Find where the given text appears and provide that cell's center as (X, Y) coordinate. 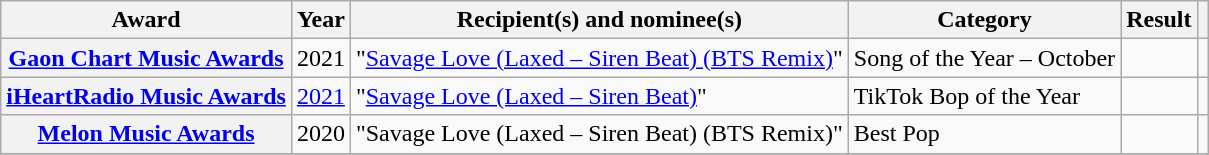
Year (320, 20)
Melon Music Awards (146, 134)
Result (1159, 20)
iHeartRadio Music Awards (146, 96)
TikTok Bop of the Year (984, 96)
Recipient(s) and nominee(s) (599, 20)
Gaon Chart Music Awards (146, 58)
Best Pop (984, 134)
"Savage Love (Laxed – Siren Beat)" (599, 96)
Category (984, 20)
Award (146, 20)
2020 (320, 134)
Song of the Year – October (984, 58)
